Pinpoint the cell where the given text exists, returning its [X, Y] midpoint coordinate. 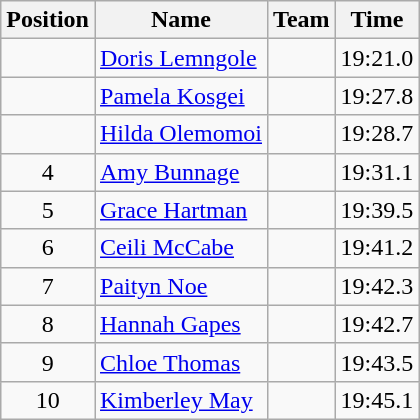
10 [48, 400]
Doris Lemngole [180, 58]
Position [48, 20]
Team [302, 20]
19:21.0 [377, 58]
8 [48, 324]
19:42.7 [377, 324]
19:43.5 [377, 362]
19:31.1 [377, 172]
19:27.8 [377, 96]
19:41.2 [377, 248]
Paityn Noe [180, 286]
Grace Hartman [180, 210]
Kimberley May [180, 400]
7 [48, 286]
19:45.1 [377, 400]
9 [48, 362]
Time [377, 20]
Chloe Thomas [180, 362]
6 [48, 248]
Amy Bunnage [180, 172]
Name [180, 20]
Pamela Kosgei [180, 96]
4 [48, 172]
19:28.7 [377, 134]
19:42.3 [377, 286]
Hilda Olemomoi [180, 134]
Hannah Gapes [180, 324]
Ceili McCabe [180, 248]
5 [48, 210]
19:39.5 [377, 210]
